Locate the cell with the specified text and output its [X, Y] center coordinate. 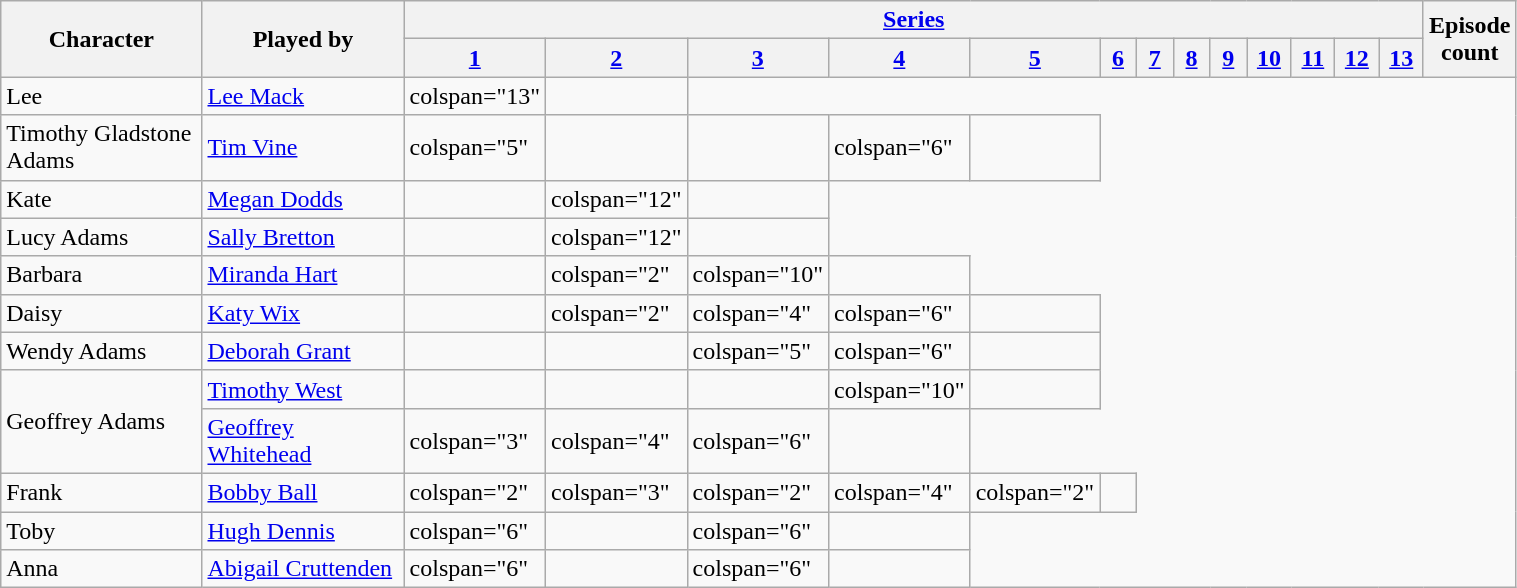
5 [1035, 58]
6 [1118, 58]
Lee Mack [303, 96]
Kate [102, 199]
Megan Dodds [303, 199]
13 [1401, 58]
Daisy [102, 313]
Miranda Hart [303, 275]
Series [914, 20]
Timothy Gladstone Adams [102, 148]
Toby [102, 531]
Anna [102, 569]
Wendy Adams [102, 351]
Lee [102, 96]
11 [1313, 58]
Barbara [102, 275]
Tim Vine [303, 148]
1 [475, 58]
Bobby Ball [303, 492]
Geoffrey Whitehead [303, 440]
Timothy West [303, 389]
8 [1192, 58]
Frank [102, 492]
10 [1269, 58]
3 [758, 58]
Deborah Grant [303, 351]
Geoffrey Adams [102, 422]
12 [1357, 58]
4 [900, 58]
2 [617, 58]
Katy Wix [303, 313]
Hugh Dennis [303, 531]
Episode count [1470, 39]
Abigail Cruttenden [303, 569]
Sally Bretton [303, 237]
7 [1154, 58]
9 [1228, 58]
Character [102, 39]
Lucy Adams [102, 237]
colspan="13" [475, 96]
Played by [303, 39]
